Capture the cell that displays the provided text and extract its [x, y] central coordinate. 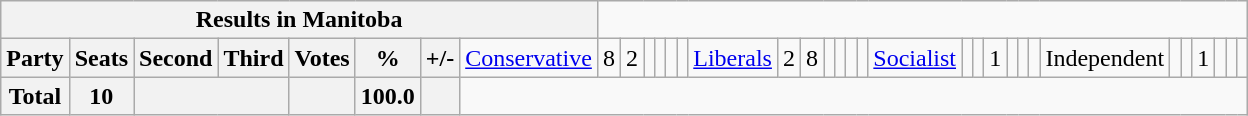
Conservative [529, 58]
10 [101, 96]
Socialist [915, 58]
Liberals [733, 58]
Total [35, 96]
Independent [1105, 58]
% [388, 58]
Second [176, 58]
Party [35, 58]
Seats [101, 58]
+/- [440, 58]
100.0 [388, 96]
Votes [322, 58]
Third [254, 58]
Results in Manitoba [300, 20]
